Return (X, Y) of the center of cell containing provided text 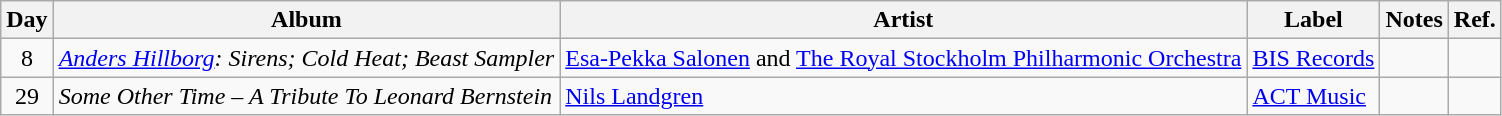
Some Other Time – A Tribute To Leonard Bernstein (306, 96)
Album (306, 20)
ACT Music (1314, 96)
Anders Hillborg: Sirens; Cold Heat; Beast Sampler (306, 58)
Ref. (1474, 20)
29 (27, 96)
Artist (904, 20)
Nils Landgren (904, 96)
Day (27, 20)
Esa-Pekka Salonen and The Royal Stockholm Philharmonic Orchestra (904, 58)
BIS Records (1314, 58)
Label (1314, 20)
Notes (1414, 20)
8 (27, 58)
